Scan for the cell matching the given text and deliver its (x, y) coordinate at center. 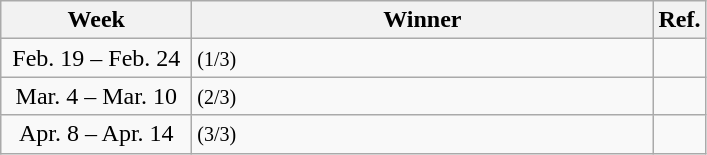
(1/3) (422, 58)
Week (96, 20)
Feb. 19 – Feb. 24 (96, 58)
(3/3) (422, 134)
Apr. 8 – Apr. 14 (96, 134)
Mar. 4 – Mar. 10 (96, 96)
Winner (422, 20)
Ref. (680, 20)
(2/3) (422, 96)
